Identify which cell holds the provided text, then report its (X, Y) central coordinate. 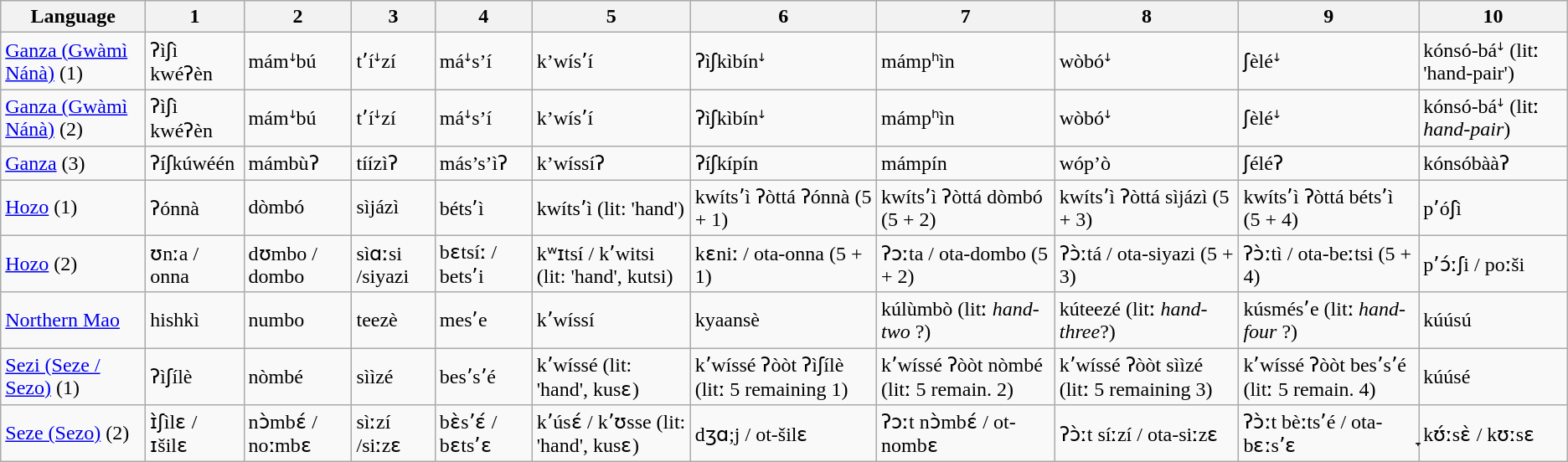
dʒɑ;j / ot-šilɛ (783, 434)
sììzé (394, 377)
Hozo (2) (74, 264)
nòmbé (298, 377)
Seze (Sezo) (2) (74, 434)
kúúsú (1493, 320)
9 (1328, 17)
más’s’ìʔ (483, 163)
kʼwíssé (lit: 'hand', kusɛ) (611, 377)
kúsmésʼe (litː hand-four ?) (1328, 320)
Ganza (3) (74, 163)
kónsó-báꜜ (litː hand-pair) (1493, 118)
sìːzí /siːzɛ (394, 434)
pʼóʃì (1493, 208)
mesʼe (483, 320)
Ganza (Gwàmì Nánà) (2) (74, 118)
kʼwíssé ʔòòt sììzé (litː 5 remaining 3) (1147, 377)
Northern Mao (74, 320)
hishkì (194, 320)
kʼwíssí (611, 320)
kɛniː / ota-onna (5 + 1) (783, 264)
ʊnːa / onna (194, 264)
wóp’ò (1147, 163)
ʔɔːta / ota-dombo (5 + 2) (965, 264)
ʔónnà (194, 208)
kwítsʼì ʔòttá bétsʼì (5 + 4) (1328, 208)
numbo (298, 320)
ʔɔ̀ːt bèːtsʼé / ota-bɛːsʼɛ (1328, 434)
ʔìʃílè (194, 377)
2 (298, 17)
bétsʼì (483, 208)
dòmbó (298, 208)
bɛtsíː / betsʼi (483, 264)
sìjázì (394, 208)
Hozo (1) (74, 208)
3 (394, 17)
ɪ̀ʃìlɛ / ɪšilɛ (194, 434)
kwítsʼì ʔòttá ʔónnà (5 + 1) (783, 208)
7 (965, 17)
6 (783, 17)
kʼwíssé ʔòòt nòmbé (litː 5 remain. 2) (965, 377)
8 (1147, 17)
besʼsʼé (483, 377)
ʃéléʔ (1328, 163)
5 (611, 17)
4 (483, 17)
kyaansè (783, 320)
kónsóbààʔ (1493, 163)
kʷɪtsí / kʼwitsi (lit: 'hand', kutsi) (611, 264)
kwítsʼì (lit: 'hand') (611, 208)
pʼɔ́ːʃi / poːši (1493, 264)
kúúsé (1493, 377)
teezè (394, 320)
Language (74, 17)
kónsó-báꜜ (litː 'hand-pair') (1493, 61)
ʔɔ̀ːt síːzí / ota-siːzɛ (1147, 434)
Ganza (Gwàmì Nánà) (1) (74, 61)
ʔíʃkípín (783, 163)
kwítsʼì ʔòttá dòmbó (5 + 2) (965, 208)
mámbùʔ (298, 163)
bɛ̀sʼɛ́ / bɛtsʼɛ (483, 434)
kʼwíssé ʔòòt ʔìʃílè (litː 5 remaining 1) (783, 377)
kʼwíssé ʔòòt besʼsʼé (litː 5 remain. 4) (1328, 377)
ʔíʃkúwéén (194, 163)
k’wíssíʔ (611, 163)
Sezi (Seze / Sezo) (1) (74, 377)
1 (194, 17)
̞kʊ́ːsɛ̀ / kʊːsɛ (1493, 434)
kúlùmbò (litː hand-two ?) (965, 320)
tíízìʔ (394, 163)
ʔɔːt nɔ̀mbɛ́ / ot-nombɛ (965, 434)
dʊmbo / dombo (298, 264)
kʼúsɛ́ / kʼʊsse (lit: 'hand', kusɛ) (611, 434)
10 (1493, 17)
kwítsʼì ʔòttá sìjázì (5 + 3) (1147, 208)
kúteezé (litː hand-three?) (1147, 320)
mámpín (965, 163)
sìɑːsi /siyazi (394, 264)
ʔɔ̀ːtì / ota-beːtsi (5 + 4) (1328, 264)
nɔ̀mbɛ́ / noːmbɛ (298, 434)
ʔɔ̀ːtá / ota-siyazi (5 + 3) (1147, 264)
